Pinpoint the cell where the given text exists, returning its (X, Y) midpoint coordinate. 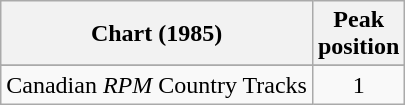
Canadian RPM Country Tracks (157, 85)
1 (358, 85)
Peakposition (358, 34)
Chart (1985) (157, 34)
